Detect which cell encompasses the target text, then output its (x, y) center coordinate. 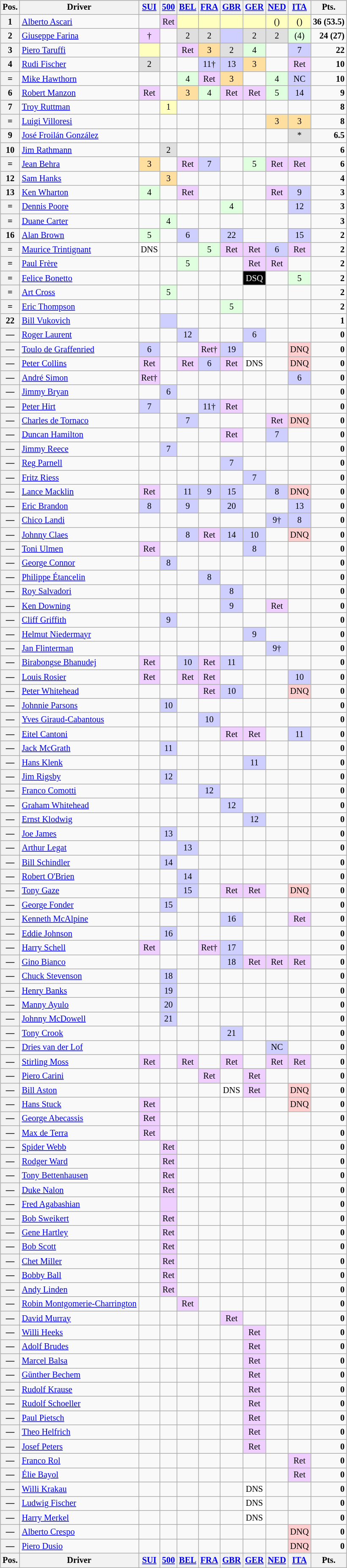
Rudolf Krause (80, 1389)
Jan Flinterman (80, 649)
Art Cross (80, 293)
Gino Bianco (80, 962)
Troy Ruttman (80, 107)
Eric Thompson (80, 306)
Jean Behra (80, 164)
Toulo de Graffenried (80, 349)
Marcel Balsa (80, 1361)
Gene Hartley (80, 1233)
Max de Terra (80, 1133)
Tony Gaze (80, 891)
Duke Nalon (80, 1190)
Tony Crook (80, 1033)
Roger Laurent (80, 335)
DSQ (254, 278)
Willi Heeks (80, 1333)
Josef Peters (80, 1447)
Louis Rosier (80, 677)
Harry Schell (80, 948)
Adolf Brudes (80, 1347)
Hans Stuck (80, 1104)
Duane Carter (80, 221)
Graham Whitehead (80, 805)
Joe James (80, 834)
Jimmy Reece (80, 449)
Rudi Fischer (80, 64)
Toni Ulmen (80, 549)
Manny Ayulo (80, 1005)
Fred Agabashian (80, 1204)
Johnny McDowell (80, 1019)
Mike Hawthorn (80, 79)
Paul Frère (80, 264)
George Fonder (80, 905)
George Connor (80, 563)
Ernst Klodwig (80, 820)
Willi Krakau (80, 1489)
Stirling Moss (80, 1062)
Chet Miller (80, 1261)
Alberto Ascari (80, 22)
(4) (300, 36)
Rudolf Schoeller (80, 1404)
Ken Wharton (80, 193)
Ludwig Fischer (80, 1504)
Andy Linden (80, 1290)
Chuck Stevenson (80, 976)
Élie Bayol (80, 1475)
Ken Downing (80, 606)
Robert O'Brien (80, 877)
Reg Parnell (80, 464)
Jack McGrath (80, 748)
Chico Landi (80, 520)
Cliff Griffith (80, 620)
Yves Giraud-Cabantous (80, 720)
† (149, 36)
Jim Rathmann (80, 150)
Theo Helfrich (80, 1432)
Bobby Ball (80, 1275)
Eddie Johnson (80, 933)
Tony Bettenhausen (80, 1176)
Dennis Poore (80, 207)
Bill Aston (80, 1090)
Johnnie Parsons (80, 706)
Robert Manzon (80, 93)
Rodger Ward (80, 1162)
Piero Taruffi (80, 50)
36 (53.5) (329, 22)
Franco Comotti (80, 791)
Bill Vukovich (80, 321)
Hans Klenk (80, 762)
Kenneth McAlpine (80, 919)
Duncan Hamilton (80, 435)
24 (27) (329, 36)
Franco Rol (80, 1461)
Alberto Crespo (80, 1532)
Arthur Legat (80, 848)
6.5 (329, 136)
Lance Macklin (80, 492)
17 (231, 948)
Helmut Niedermayr (80, 635)
Eric Brandon (80, 506)
Bob Scott (80, 1247)
Peter Collins (80, 364)
Maurice Trintignant (80, 250)
Birabongse Bhanudej (80, 663)
Paul Pietsch (80, 1418)
Peter Hirt (80, 406)
* (300, 136)
Piero Dusio (80, 1546)
Roy Salvadori (80, 592)
Dries van der Lof (80, 1048)
George Abecassis (80, 1119)
Harry Merkel (80, 1518)
Alan Brown (80, 235)
Henry Banks (80, 991)
Giuseppe Farina (80, 36)
Eitel Cantoni (80, 734)
José Froilán González (80, 136)
Piero Carini (80, 1076)
Bill Schindler (80, 862)
Johnny Claes (80, 535)
David Murray (80, 1318)
Felice Bonetto (80, 278)
Jim Rigsby (80, 777)
Luigi Villoresi (80, 121)
André Simon (80, 378)
Robin Montgomerie-Charrington (80, 1304)
Sam Hanks (80, 179)
Jimmy Bryan (80, 392)
Peter Whitehead (80, 691)
Fritz Riess (80, 478)
Bob Sweikert (80, 1218)
Charles de Tornaco (80, 421)
Philippe Étancelin (80, 577)
Günther Bechem (80, 1375)
Spider Webb (80, 1147)
